Determine the (X, Y) coordinate at the center of the cell enclosing the given text.  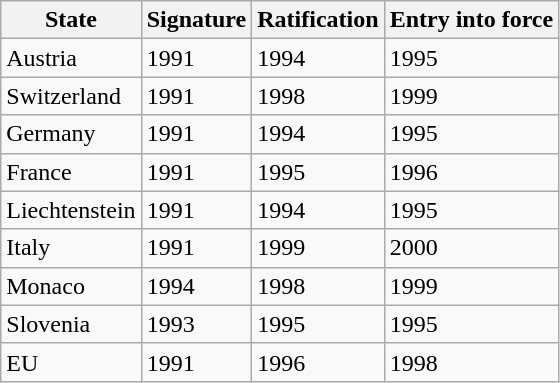
France (71, 172)
Germany (71, 134)
State (71, 20)
2000 (472, 248)
Italy (71, 248)
1993 (196, 324)
EU (71, 362)
Slovenia (71, 324)
Austria (71, 58)
Ratification (318, 20)
Switzerland (71, 96)
Liechtenstein (71, 210)
Signature (196, 20)
Monaco (71, 286)
Entry into force (472, 20)
